Scan for the cell matching the given text and deliver its (x, y) coordinate at center. 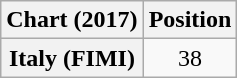
Chart (2017) (72, 20)
Italy (FIMI) (72, 58)
Position (190, 20)
38 (190, 58)
